Search for the cell housing the specified text and yield its [X, Y] center coordinate. 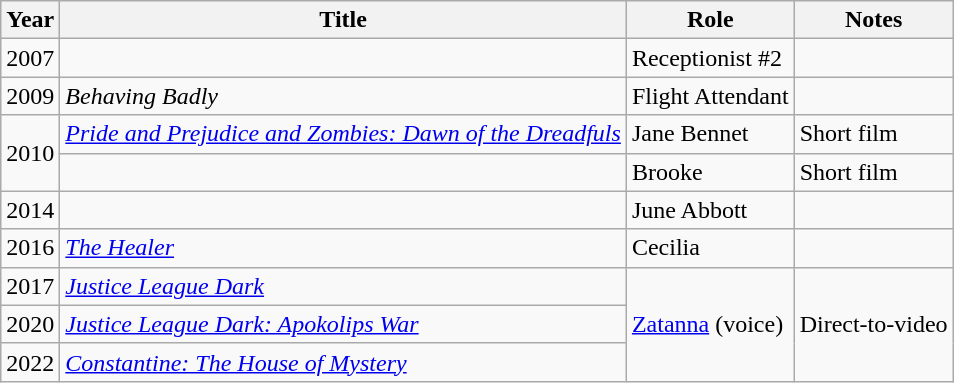
2020 [30, 324]
Flight Attendant [710, 96]
Zatanna (voice) [710, 324]
2022 [30, 362]
2014 [30, 210]
Title [344, 20]
2017 [30, 286]
2009 [30, 96]
The Healer [344, 248]
Year [30, 20]
Behaving Badly [344, 96]
June Abbott [710, 210]
Constantine: The House of Mystery [344, 362]
Direct-to-video [874, 324]
Justice League Dark: Apokolips War [344, 324]
Justice League Dark [344, 286]
2010 [30, 153]
Jane Bennet [710, 134]
2007 [30, 58]
Pride and Prejudice and Zombies: Dawn of the Dreadfuls [344, 134]
Receptionist #2 [710, 58]
Notes [874, 20]
Brooke [710, 172]
Cecilia [710, 248]
Role [710, 20]
2016 [30, 248]
